From the cell containing the given text, extract its center point as (X, Y) coordinate. 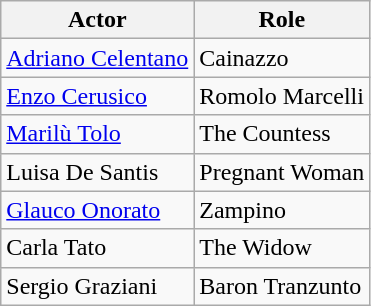
Glauco Onorato (98, 210)
Pregnant Woman (282, 172)
Enzo Cerusico (98, 96)
Marilù Tolo (98, 134)
Sergio Graziani (98, 286)
Carla Tato (98, 248)
Role (282, 20)
The Countess (282, 134)
Actor (98, 20)
Zampino (282, 210)
The Widow (282, 248)
Adriano Celentano (98, 58)
Cainazzo (282, 58)
Romolo Marcelli (282, 96)
Luisa De Santis (98, 172)
Baron Tranzunto (282, 286)
